For the text-containing cell, return its midpoint in (X, Y) coordinate format. 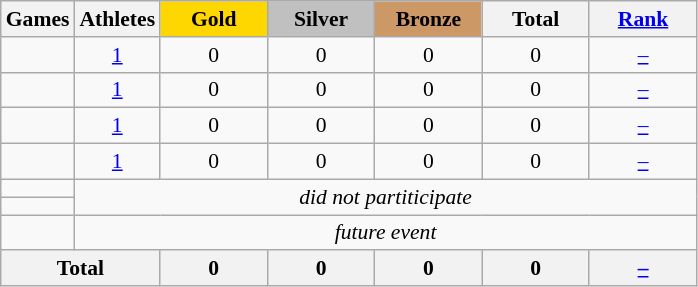
Gold (214, 19)
Bronze (428, 19)
Silver (320, 19)
did not partiticipate (385, 197)
future event (385, 233)
Games (38, 19)
Athletes (117, 19)
Rank (642, 19)
